Return [x, y] of the center of cell containing provided text 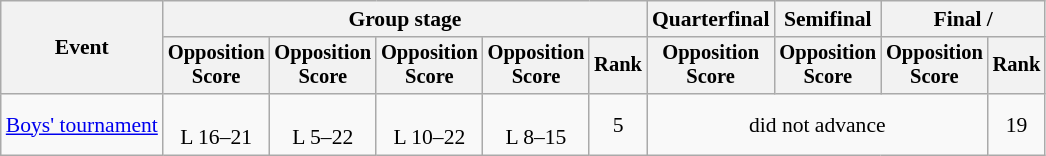
L 8–15 [536, 124]
Boys' tournament [82, 124]
L 5–22 [322, 124]
Event [82, 48]
L 10–22 [430, 124]
19 [1017, 124]
Semifinal [828, 19]
Quarterfinal [711, 19]
Group stage [405, 19]
Final / [963, 19]
L 16–21 [216, 124]
5 [618, 124]
did not advance [818, 124]
